Detect which cell encompasses the target text, then output its (x, y) center coordinate. 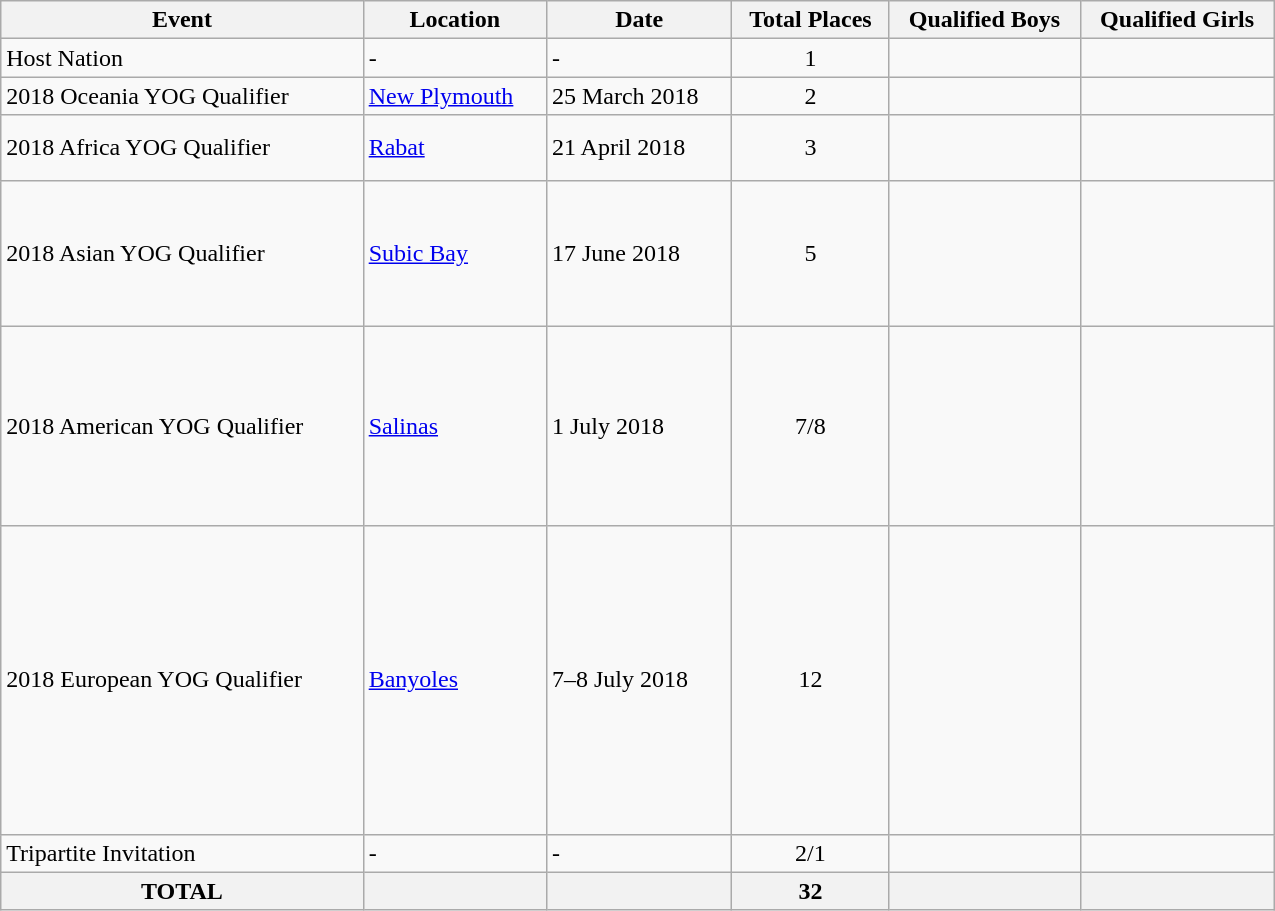
2018 European YOG Qualifier (182, 680)
7/8 (810, 426)
Banyoles (454, 680)
17 June 2018 (639, 253)
2/1 (810, 853)
1 (810, 58)
5 (810, 253)
2 (810, 96)
25 March 2018 (639, 96)
Tripartite Invitation (182, 853)
Salinas (454, 426)
2018 Asian YOG Qualifier (182, 253)
Qualified Boys (984, 20)
21 April 2018 (639, 148)
12 (810, 680)
Rabat (454, 148)
Host Nation (182, 58)
TOTAL (182, 891)
1 July 2018 (639, 426)
2018 Oceania YOG Qualifier (182, 96)
2018 Africa YOG Qualifier (182, 148)
Date (639, 20)
Total Places (810, 20)
Subic Bay (454, 253)
7–8 July 2018 (639, 680)
Qualified Girls (1177, 20)
3 (810, 148)
New Plymouth (454, 96)
2018 American YOG Qualifier (182, 426)
32 (810, 891)
Location (454, 20)
Event (182, 20)
